Output the [x, y] coordinate of the center of the cell containing the given text.  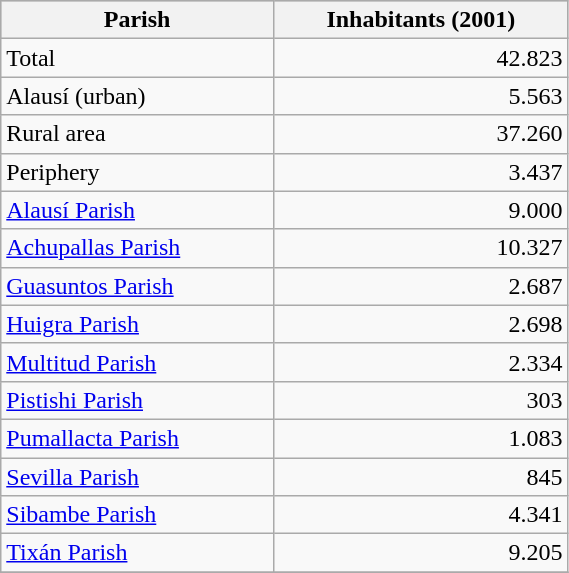
Guasuntos Parish [138, 286]
303 [422, 400]
Parish [138, 20]
Alausí (urban) [138, 96]
Alausí Parish [138, 210]
2.698 [422, 324]
4.341 [422, 515]
Multitud Parish [138, 362]
5.563 [422, 96]
Huigra Parish [138, 324]
9.000 [422, 210]
Inhabitants (2001) [422, 20]
3.437 [422, 172]
10.327 [422, 248]
Pistishi Parish [138, 400]
1.083 [422, 438]
845 [422, 477]
Tixán Parish [138, 553]
42.823 [422, 58]
Pumallacta Parish [138, 438]
Periphery [138, 172]
Rural area [138, 134]
9.205 [422, 553]
Sibambe Parish [138, 515]
2.687 [422, 286]
37.260 [422, 134]
Sevilla Parish [138, 477]
Total [138, 58]
2.334 [422, 362]
Achupallas Parish [138, 248]
